From the cell containing the given text, extract its center point as [X, Y] coordinate. 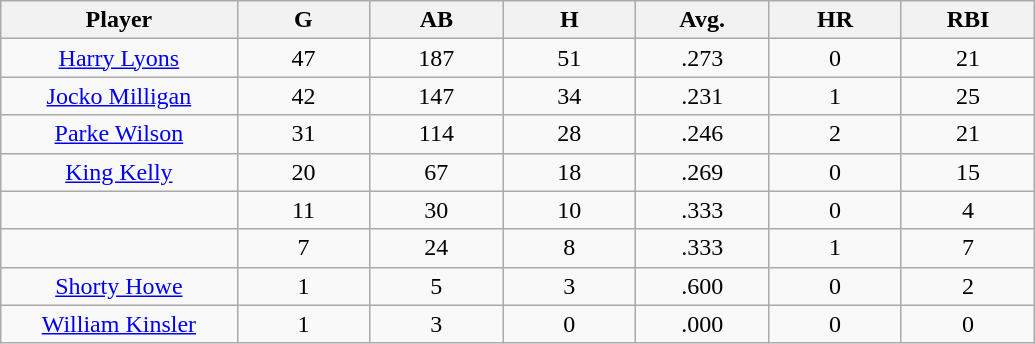
20 [304, 172]
51 [570, 58]
Harry Lyons [119, 58]
.000 [702, 324]
.600 [702, 286]
Player [119, 20]
11 [304, 210]
67 [436, 172]
4 [968, 210]
William Kinsler [119, 324]
114 [436, 134]
42 [304, 96]
Shorty Howe [119, 286]
10 [570, 210]
47 [304, 58]
H [570, 20]
G [304, 20]
24 [436, 248]
HR [836, 20]
.269 [702, 172]
Avg. [702, 20]
Jocko Milligan [119, 96]
18 [570, 172]
34 [570, 96]
15 [968, 172]
.231 [702, 96]
147 [436, 96]
25 [968, 96]
RBI [968, 20]
Parke Wilson [119, 134]
AB [436, 20]
8 [570, 248]
.246 [702, 134]
30 [436, 210]
5 [436, 286]
31 [304, 134]
King Kelly [119, 172]
28 [570, 134]
.273 [702, 58]
187 [436, 58]
